Identify which cell holds the provided text, then report its (X, Y) central coordinate. 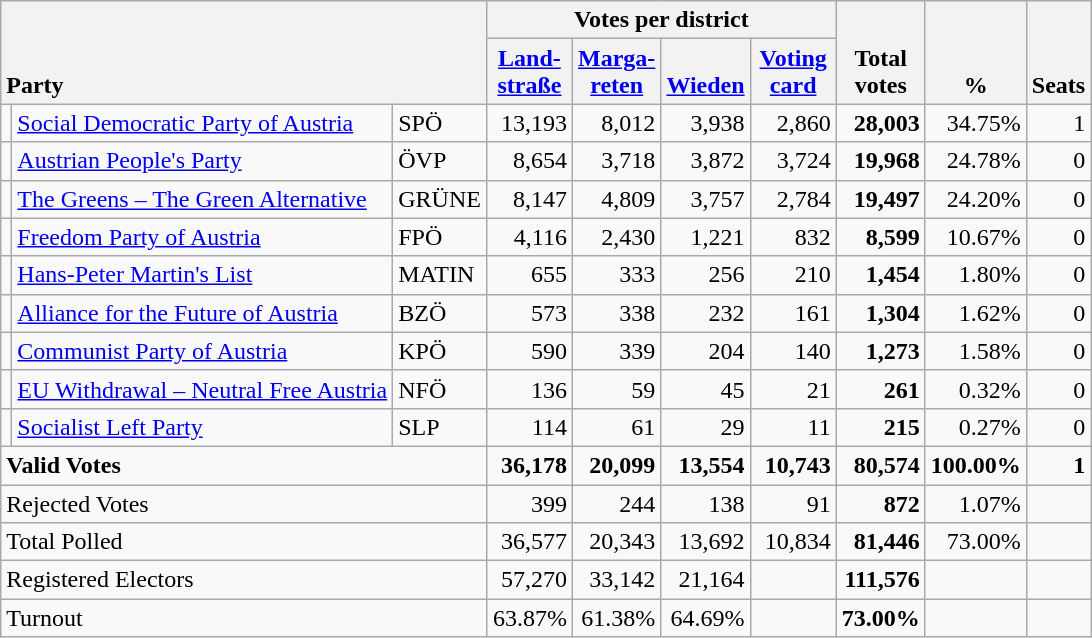
SLP (440, 427)
13,554 (706, 465)
2,860 (793, 123)
8,599 (880, 237)
399 (529, 503)
590 (529, 351)
19,497 (880, 199)
338 (616, 313)
10,743 (793, 465)
3,938 (706, 123)
20,099 (616, 465)
21 (793, 389)
13,193 (529, 123)
872 (880, 503)
57,270 (529, 580)
24.20% (976, 199)
SPÖ (440, 123)
10.67% (976, 237)
138 (706, 503)
3,872 (706, 161)
832 (793, 237)
Totalvotes (880, 52)
1,454 (880, 275)
Votingcard (793, 72)
215 (880, 427)
2,784 (793, 199)
3,718 (616, 161)
256 (706, 275)
Registered Electors (244, 580)
161 (793, 313)
28,003 (880, 123)
1.58% (976, 351)
244 (616, 503)
21,164 (706, 580)
Seats (1058, 52)
11 (793, 427)
Freedom Party of Austria (202, 237)
MATIN (440, 275)
59 (616, 389)
136 (529, 389)
34.75% (976, 123)
655 (529, 275)
29 (706, 427)
64.69% (706, 618)
61 (616, 427)
10,834 (793, 542)
8,012 (616, 123)
ÖVP (440, 161)
204 (706, 351)
Social Democratic Party of Austria (202, 123)
Land-straße (529, 72)
Turnout (244, 618)
2,430 (616, 237)
Communist Party of Austria (202, 351)
Votes per district (661, 20)
339 (616, 351)
1.62% (976, 313)
100.00% (976, 465)
333 (616, 275)
45 (706, 389)
20,343 (616, 542)
1,221 (706, 237)
EU Withdrawal – Neutral Free Austria (202, 389)
KPÖ (440, 351)
Marga-reten (616, 72)
GRÜNE (440, 199)
573 (529, 313)
1,304 (880, 313)
4,116 (529, 237)
111,576 (880, 580)
261 (880, 389)
1.07% (976, 503)
91 (793, 503)
80,574 (880, 465)
210 (793, 275)
4,809 (616, 199)
Hans-Peter Martin's List (202, 275)
Wieden (706, 72)
13,692 (706, 542)
81,446 (880, 542)
Valid Votes (244, 465)
1.80% (976, 275)
114 (529, 427)
FPÖ (440, 237)
NFÖ (440, 389)
Total Polled (244, 542)
63.87% (529, 618)
3,757 (706, 199)
Party (244, 52)
BZÖ (440, 313)
0.32% (976, 389)
8,654 (529, 161)
8,147 (529, 199)
61.38% (616, 618)
Alliance for the Future of Austria (202, 313)
19,968 (880, 161)
1,273 (880, 351)
Austrian People's Party (202, 161)
% (976, 52)
140 (793, 351)
3,724 (793, 161)
232 (706, 313)
36,577 (529, 542)
36,178 (529, 465)
Socialist Left Party (202, 427)
24.78% (976, 161)
Rejected Votes (244, 503)
The Greens – The Green Alternative (202, 199)
33,142 (616, 580)
0.27% (976, 427)
